For the text-containing cell, return its midpoint in [X, Y] coordinate format. 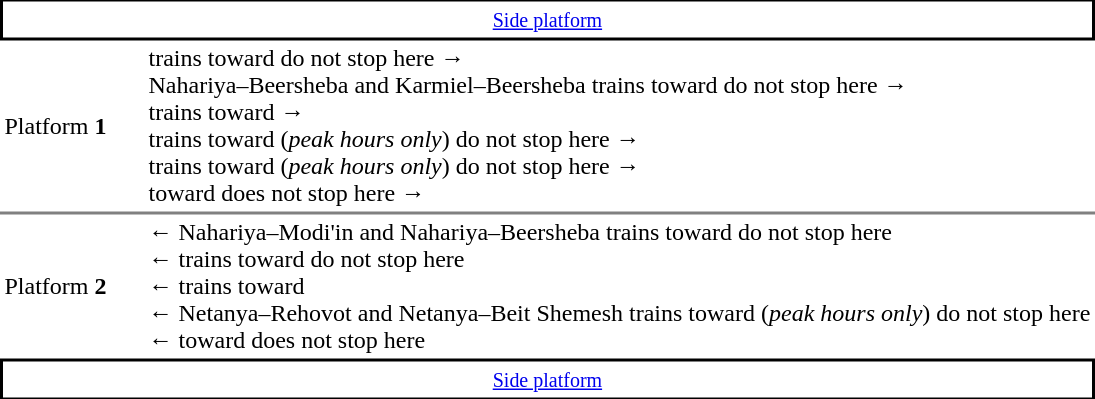
Platform 1 [72, 126]
Platform 2 [72, 286]
